Capture the cell that displays the provided text and extract its (X, Y) central coordinate. 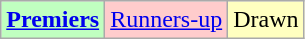
Runners-up (166, 20)
Premiers (53, 20)
Drawn (266, 20)
